Search for the cell housing the specified text and yield its [x, y] center coordinate. 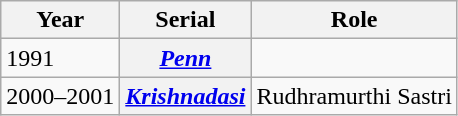
Rudhramurthi Sastri [354, 96]
Year [60, 20]
Role [354, 20]
Penn [186, 58]
Krishnadasi [186, 96]
2000–2001 [60, 96]
1991 [60, 58]
Serial [186, 20]
